Return the (x, y) coordinate for the center point of the cell that contains the specified text.  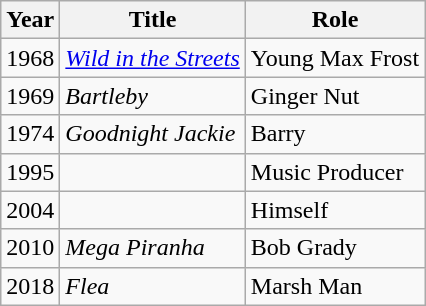
2010 (30, 248)
1968 (30, 58)
Title (152, 20)
1969 (30, 96)
Bartleby (152, 96)
Wild in the Streets (152, 58)
Barry (334, 134)
Year (30, 20)
Himself (334, 210)
Mega Piranha (152, 248)
Young Max Frost (334, 58)
Bob Grady (334, 248)
1974 (30, 134)
2004 (30, 210)
1995 (30, 172)
Flea (152, 286)
Role (334, 20)
Music Producer (334, 172)
2018 (30, 286)
Ginger Nut (334, 96)
Marsh Man (334, 286)
Goodnight Jackie (152, 134)
